Detect which cell encompasses the target text, then output its (x, y) center coordinate. 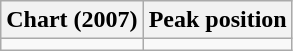
Peak position (218, 20)
Chart (2007) (72, 20)
